Return (x, y) of the center of cell containing provided text 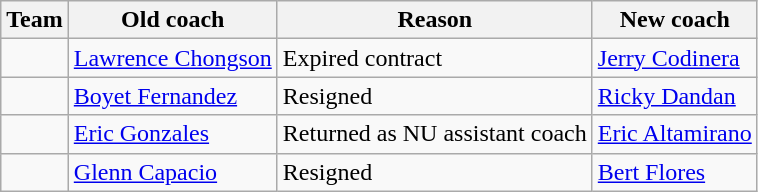
Lawrence Chongson (172, 58)
Eric Altamirano (674, 134)
Reason (434, 20)
Eric Gonzales (172, 134)
Team (35, 20)
Old coach (172, 20)
Jerry Codinera (674, 58)
Glenn Capacio (172, 172)
Returned as NU assistant coach (434, 134)
Ricky Dandan (674, 96)
Expired contract (434, 58)
Boyet Fernandez (172, 96)
New coach (674, 20)
Bert Flores (674, 172)
